For the text-containing cell, return its midpoint in [X, Y] coordinate format. 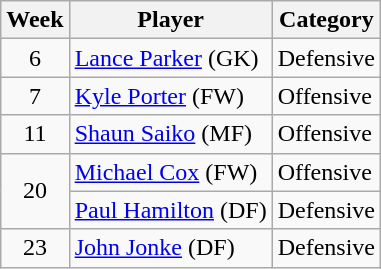
Week [35, 20]
Michael Cox (FW) [170, 172]
Lance Parker (GK) [170, 58]
Category [326, 20]
7 [35, 96]
Paul Hamilton (DF) [170, 210]
6 [35, 58]
Shaun Saiko (MF) [170, 134]
23 [35, 248]
Kyle Porter (FW) [170, 96]
Player [170, 20]
John Jonke (DF) [170, 248]
11 [35, 134]
20 [35, 191]
